Pinpoint the cell where the given text exists, returning its (X, Y) midpoint coordinate. 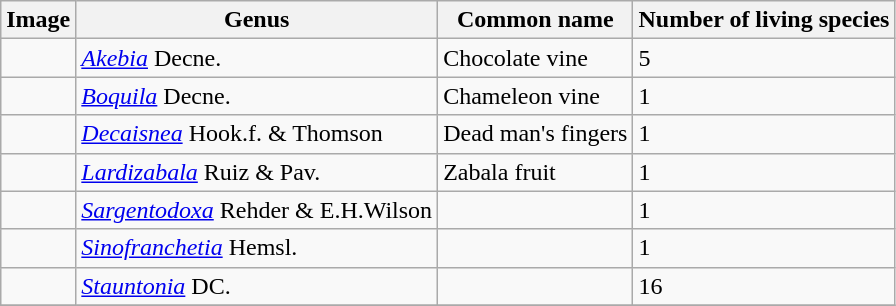
Decaisnea Hook.f. & Thomson (257, 134)
5 (764, 58)
Dead man's fingers (536, 134)
Zabala fruit (536, 172)
Chameleon vine (536, 96)
Sargentodoxa Rehder & E.H.Wilson (257, 210)
Genus (257, 20)
Number of living species (764, 20)
Stauntonia DC. (257, 286)
Common name (536, 20)
Chocolate vine (536, 58)
Akebia Decne. (257, 58)
Boquila Decne. (257, 96)
Sinofranchetia Hemsl. (257, 248)
Image (38, 20)
Lardizabala Ruiz & Pav. (257, 172)
16 (764, 286)
